Locate the cell with the specified text and output its [X, Y] center coordinate. 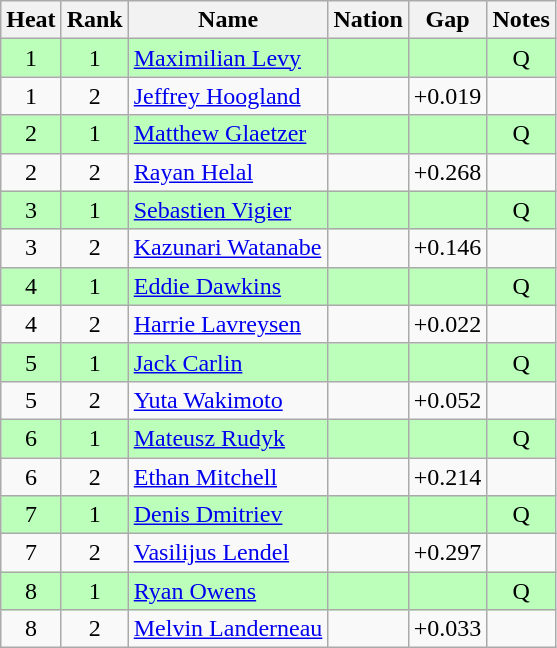
Heat [31, 20]
Matthew Glaetzer [228, 134]
Ryan Owens [228, 591]
Yuta Wakimoto [228, 400]
Kazunari Watanabe [228, 248]
Notes [521, 20]
Rank [94, 20]
+0.214 [448, 477]
Vasilijus Lendel [228, 553]
Ethan Mitchell [228, 477]
+0.022 [448, 324]
Harrie Lavreysen [228, 324]
Jeffrey Hoogland [228, 96]
+0.146 [448, 248]
Eddie Dawkins [228, 286]
+0.268 [448, 172]
Rayan Helal [228, 172]
Sebastien Vigier [228, 210]
Jack Carlin [228, 362]
+0.052 [448, 400]
Gap [448, 20]
Name [228, 20]
+0.033 [448, 629]
Melvin Landerneau [228, 629]
Mateusz Rudyk [228, 438]
+0.297 [448, 553]
Denis Dmitriev [228, 515]
+0.019 [448, 96]
Maximilian Levy [228, 58]
Nation [368, 20]
